From the cell containing the given text, extract its center point as (x, y) coordinate. 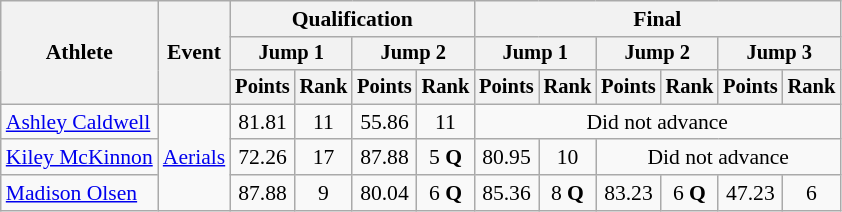
Madison Olsen (80, 193)
9 (324, 193)
Jump 3 (779, 54)
5 Q (446, 158)
81.81 (262, 122)
55.86 (384, 122)
80.04 (384, 193)
72.26 (262, 158)
10 (568, 158)
Ashley Caldwell (80, 122)
6 (812, 193)
Final (657, 19)
Kiley McKinnon (80, 158)
Event (194, 52)
85.36 (506, 193)
83.23 (628, 193)
47.23 (750, 193)
Athlete (80, 52)
17 (324, 158)
Aerials (194, 158)
Qualification (352, 19)
8 Q (568, 193)
80.95 (506, 158)
